Search for the cell housing the specified text and yield its [x, y] center coordinate. 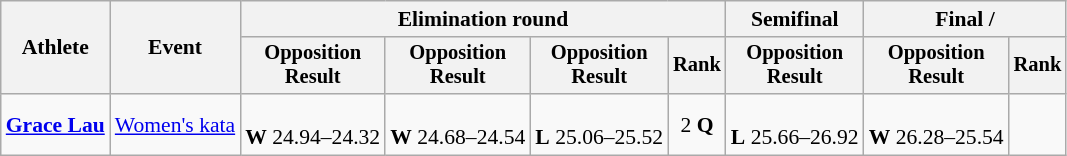
Semifinal [795, 19]
L 25.66–26.92 [795, 124]
Athlete [56, 48]
Event [175, 48]
Women's kata [175, 124]
W 26.28–25.54 [936, 124]
W 24.94–24.32 [312, 124]
W 24.68–24.54 [458, 124]
L 25.06–25.52 [599, 124]
Elimination round [483, 19]
2 Q [697, 124]
Grace Lau [56, 124]
Final / [966, 19]
